From the cell containing the given text, extract its center point as [X, Y] coordinate. 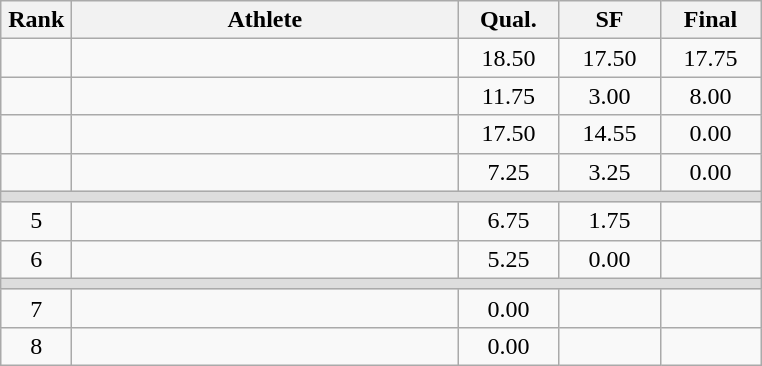
3.00 [610, 96]
11.75 [508, 96]
5 [36, 221]
8.00 [710, 96]
17.75 [710, 58]
8 [36, 346]
6 [36, 259]
Final [710, 20]
SF [610, 20]
Qual. [508, 20]
6.75 [508, 221]
1.75 [610, 221]
Rank [36, 20]
Athlete [265, 20]
5.25 [508, 259]
7 [36, 308]
3.25 [610, 172]
14.55 [610, 134]
18.50 [508, 58]
7.25 [508, 172]
